Detect which cell encompasses the target text, then output its [x, y] center coordinate. 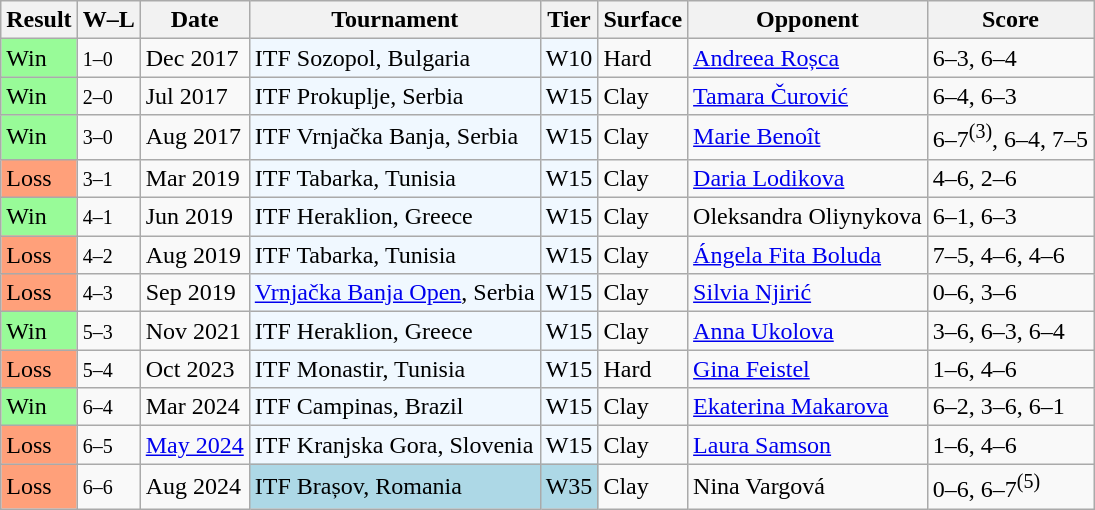
6–6 [108, 486]
ITF Campinas, Brazil [394, 407]
Tier [569, 20]
6–4, 6–3 [1010, 96]
Nov 2021 [194, 331]
Aug 2017 [194, 138]
3–0 [108, 138]
4–3 [108, 293]
Jul 2017 [194, 96]
2–0 [108, 96]
6–7(3), 6–4, 7–5 [1010, 138]
4–1 [108, 217]
Mar 2019 [194, 178]
Sep 2019 [194, 293]
6–3, 6–4 [1010, 58]
6–5 [108, 445]
3–1 [108, 178]
Andreea Roșca [808, 58]
Aug 2019 [194, 255]
Laura Samson [808, 445]
Jun 2019 [194, 217]
Silvia Njirić [808, 293]
Nina Vargová [808, 486]
6–1, 6–3 [1010, 217]
5–4 [108, 369]
Oct 2023 [194, 369]
May 2024 [194, 445]
ITF Monastir, Tunisia [394, 369]
4–6, 2–6 [1010, 178]
0–6, 3–6 [1010, 293]
Date [194, 20]
Daria Lodikova [808, 178]
Gina Feistel [808, 369]
Vrnjačka Banja Open, Serbia [394, 293]
6–2, 3–6, 6–1 [1010, 407]
ITF Kranjska Gora, Slovenia [394, 445]
Aug 2024 [194, 486]
Score [1010, 20]
Mar 2024 [194, 407]
1–0 [108, 58]
Dec 2017 [194, 58]
Ekaterina Makarova [808, 407]
ITF Brașov, Romania [394, 486]
Ángela Fita Boluda [808, 255]
3–6, 6–3, 6–4 [1010, 331]
W10 [569, 58]
W35 [569, 486]
6–4 [108, 407]
5–3 [108, 331]
0–6, 6–7(5) [1010, 486]
Tournament [394, 20]
Opponent [808, 20]
Marie Benoît [808, 138]
Oleksandra Oliynykova [808, 217]
ITF Sozopol, Bulgaria [394, 58]
Tamara Čurović [808, 96]
Result [39, 20]
ITF Prokuplje, Serbia [394, 96]
7–5, 4–6, 4–6 [1010, 255]
4–2 [108, 255]
Surface [643, 20]
ITF Vrnjačka Banja, Serbia [394, 138]
Anna Ukolova [808, 331]
W–L [108, 20]
